Scan for the cell matching the given text and deliver its (x, y) coordinate at center. 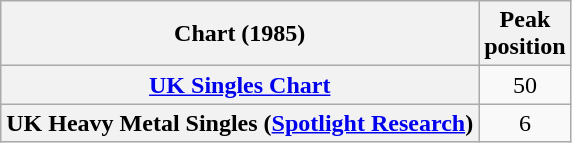
UK Singles Chart (240, 85)
UK Heavy Metal Singles (Spotlight Research) (240, 123)
Chart (1985) (240, 34)
50 (525, 85)
6 (525, 123)
Peakposition (525, 34)
